For the text-containing cell, return its midpoint in (X, Y) coordinate format. 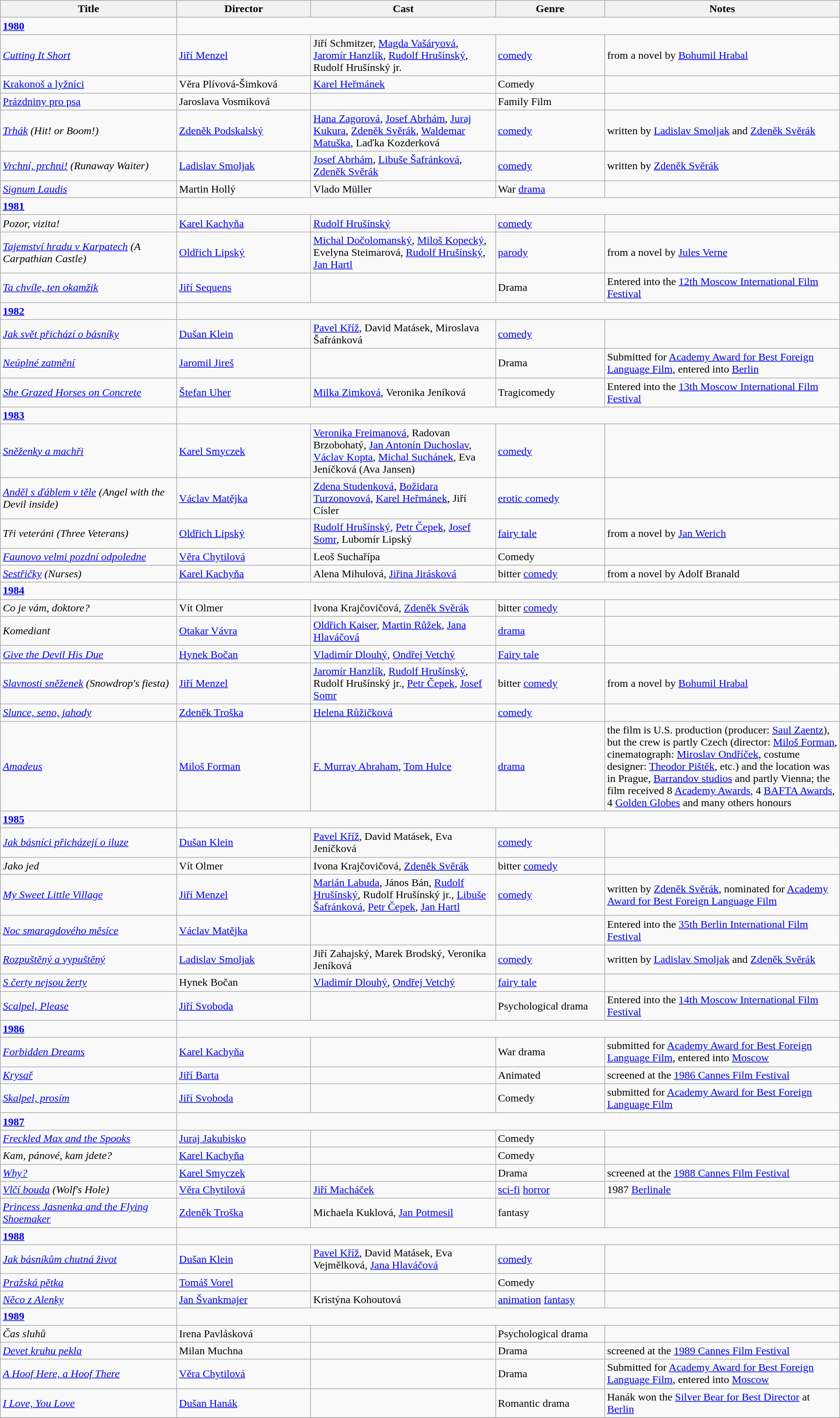
Jiří Sequens (244, 287)
Helena Růžičková (403, 712)
I Love, You Love (89, 1403)
screened at the 1986 Cannes Film Festival (722, 1075)
Skalpel, prosím (89, 1098)
sci-fi horror (550, 1190)
Hanák won the Silver Bear for Best Director at Berlin (722, 1403)
1989 (89, 1317)
Entered into the 35th Berlin International Film Festival (722, 930)
Leoš Suchařípa (403, 557)
Trhák (Hit! or Boom!) (89, 131)
Pavel Kříž, David Matásek, Miroslava Šafránková (403, 334)
Tři veteráni (Three Veterans) (89, 533)
Prázdniny pro psa (89, 101)
Give the Devil His Due (89, 654)
Dušan Hanák (244, 1403)
1980 (89, 26)
Hana Zagorová, Josef Abrhám, Juraj Kukura, Zdeněk Svěrák, Waldemar Matuška, Laďka Kozderková (403, 131)
Tajemství hradu v Karpatech (A Carpathian Castle) (89, 252)
from a novel by Jan Werich (722, 533)
Family Film (550, 101)
Jako jed (89, 866)
Cutting It Short (89, 55)
Anděl s ďáblem v těle (Angel with the Devil inside) (89, 498)
Jiří Schmitzer, Magda Vašáryová, Jaromír Hanzlík, Rudolf Hrušínský, Rudolf Hrušínský jr. (403, 55)
Forbidden Dreams (89, 1052)
Karel Heřmánek (403, 84)
Neúplné zatmění (89, 364)
Pavel Kříž, David Matásek, Eva Vejmělková, Jana Hlaváčová (403, 1260)
Signum Laudis (89, 189)
Miloš Forman (244, 766)
Director (244, 9)
Zdena Studenková, Božidara Turzonovová, Karel Heřmánek, Jiří Císler (403, 498)
Rudolf Hrušínský, Petr Čepek, Josef Somr, Lubomír Lipský (403, 533)
Noc smaragdového měsíce (89, 930)
Jan Švankmajer (244, 1299)
Zdeněk Podskalský (244, 131)
Jak básníkům chutná život (89, 1260)
Notes (722, 9)
Sestřičky (Nurses) (89, 574)
Marián Labuda, János Bán, Rudolf Hrušínský, Rudolf Hrušínský jr., Libuše Šafránková, Petr Čepek, Jan Hartl (403, 895)
screened at the 1989 Cannes Film Festival (722, 1351)
Juraj Jakubisko (244, 1138)
Romantic drama (550, 1403)
1983 (89, 416)
She Grazed Horses on Concrete (89, 392)
animation fantasy (550, 1299)
Entered into the 14th Moscow International Film Festival (722, 1005)
Michal Dočolomanský, Miloš Kopecký, Evelyna Steimarová, Rudolf Hrušínský, Jan Hartl (403, 252)
Submitted for Academy Award for Best Foreign Language Film, entered into Berlin (722, 364)
Sněženky a machři (89, 451)
Jak básníci přicházejí o iluze (89, 843)
1984 (89, 591)
submitted for Academy Award for Best Foreign Language Film, entered into Moscow (722, 1052)
Faunovo velmi pozdní odpoledne (89, 557)
Veronika Freimanová, Radovan Brzobohatý, Jan Antonín Duchoslav, Václav Kopta, Michal Suchánek, Eva Jeníčková (Ava Jansen) (403, 451)
Slavnosti sněženek (Snowdrop's fiesta) (89, 683)
Entered into the 12th Moscow International Film Festival (722, 287)
Princess Jasnenka and the Flying Shoemaker (89, 1213)
Komediant (89, 631)
Devet kruhu pekla (89, 1351)
Otakar Vávra (244, 631)
Scalpel, Please (89, 1005)
Vlado Müller (403, 189)
Štefan Uher (244, 392)
Pražská pětka (89, 1282)
Title (89, 9)
Věra Plívová-Šimková (244, 84)
Co je vám, doktore? (89, 608)
My Sweet Little Village (89, 895)
1987 Berlinale (722, 1190)
Irena Pavlásková (244, 1334)
Jiří Macháček (403, 1190)
1985 (89, 820)
Jaromír Hanzlík, Rudolf Hrušínský, Rudolf Hrušínský jr., Petr Čepek, Josef Somr (403, 683)
fantasy (550, 1213)
1988 (89, 1236)
Cast (403, 9)
Pozor, vizita! (89, 223)
Why? (89, 1173)
1986 (89, 1029)
1982 (89, 311)
F. Murray Abraham, Tom Hulce (403, 766)
Jaromil Jireš (244, 364)
from a novel by Jules Verne (722, 252)
Tragicomedy (550, 392)
Jaroslava Vosmiková (244, 101)
Animated (550, 1075)
Amadeus (89, 766)
Oldřich Kaiser, Martin Růžek, Jana Hlaváčová (403, 631)
Milan Muchna (244, 1351)
A Hoof Here, a Hoof There (89, 1374)
screened at the 1988 Cannes Film Festival (722, 1173)
Rudolf Hrušínský (403, 223)
Jiří Barta (244, 1075)
Slunce, seno, jahody (89, 712)
Čas sluhů (89, 1334)
Genre (550, 9)
Josef Abrhám, Libuše Šafránková, Zdeněk Svěrák (403, 166)
Ta chvíle, ten okamžik (89, 287)
Martin Hollý (244, 189)
Entered into the 13th Moscow International Film Festival (722, 392)
parody (550, 252)
Tomáš Vorel (244, 1282)
Jiří Zahajský, Marek Brodský, Veronika Jeníková (403, 960)
Rozpuštěný a vypuštěný (89, 960)
Milka Zimková, Veronika Jeníková (403, 392)
Něco z Alenky (89, 1299)
Vlčí bouda (Wolf's Hole) (89, 1190)
Submitted for Academy Award for Best Foreign Language Film, entered into Moscow (722, 1374)
Alena Mihulová, Jiřina Jirásková (403, 574)
Krysař (89, 1075)
Fairy tale (550, 654)
1981 (89, 206)
from a novel by Adolf Branald (722, 574)
Krakonoš a lyžníci (89, 84)
Pavel Kříž, David Matásek, Eva Jeníčková (403, 843)
written by Zdeněk Svěrák (722, 166)
Kristýna Kohoutová (403, 1299)
1987 (89, 1121)
Michaela Kuklová, Jan Potmesil (403, 1213)
S čerty nejsou žerty (89, 983)
submitted for Academy Award for Best Foreign Language Film (722, 1098)
Freckled Max and the Spooks (89, 1138)
written by Zdeněk Svěrák, nominated for Academy Award for Best Foreign Language Film (722, 895)
erotic comedy (550, 498)
Jak svět přichází o básníky (89, 334)
Vrchní, prchni! (Runaway Waiter) (89, 166)
Kam, pánové, kam jdete? (89, 1155)
